Scan for the cell matching the given text and deliver its (X, Y) coordinate at center. 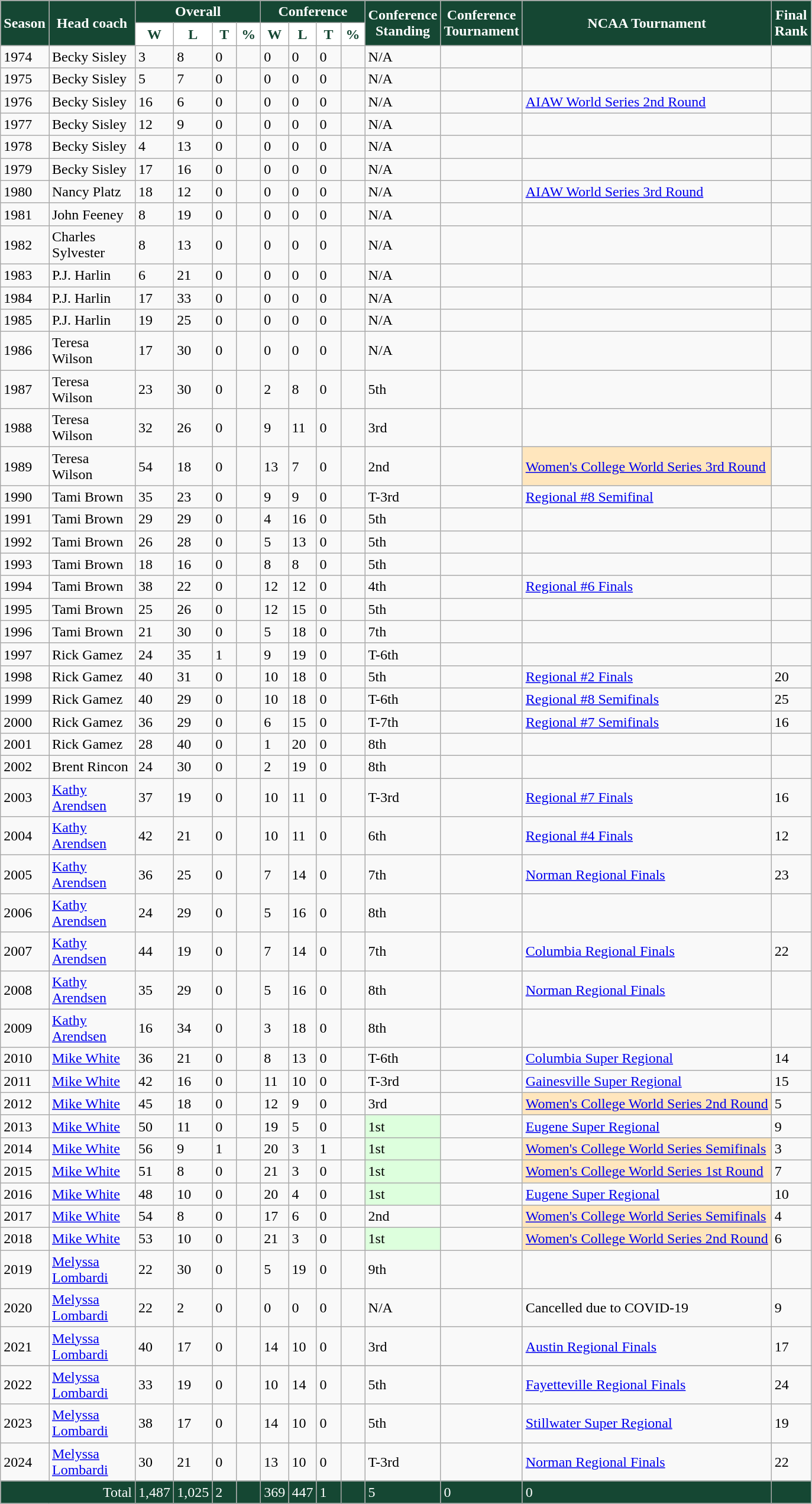
1990 (25, 497)
Columbia Regional Finals (647, 951)
1991 (25, 519)
Total (68, 1492)
1987 (25, 389)
1980 (25, 192)
48 (155, 1194)
2017 (25, 1217)
1,025 (193, 1492)
Regional #8 Semifinal (647, 497)
2014 (25, 1149)
Brent Rincon (92, 767)
2023 (25, 1423)
1989 (25, 466)
2024 (25, 1462)
2010 (25, 1059)
Stillwater Super Regional (647, 1423)
1986 (25, 351)
6th (403, 836)
2016 (25, 1194)
32 (155, 428)
AIAW World Series 3rd Round (647, 192)
31 (193, 677)
2008 (25, 990)
Regional #6 Finals (647, 587)
1984 (25, 297)
2004 (25, 836)
AIAW World Series 2nd Round (647, 102)
37 (155, 797)
369 (274, 1492)
FinalRank (791, 23)
Regional #4 Finals (647, 836)
Head coach (92, 23)
Women's College World Series 1st Round (647, 1171)
1992 (25, 542)
Gainesville Super Regional (647, 1081)
2015 (25, 1171)
53 (155, 1239)
2000 (25, 722)
NCAA Tournament (647, 23)
1999 (25, 699)
T-7th (403, 722)
Season (25, 23)
2006 (25, 913)
1993 (25, 564)
1998 (25, 677)
1,487 (155, 1492)
1975 (25, 79)
Regional #7 Semifinals (647, 722)
2022 (25, 1385)
1978 (25, 147)
1985 (25, 321)
Nancy Platz (92, 192)
2020 (25, 1308)
1996 (25, 632)
56 (155, 1149)
Regional #2 Finals (647, 677)
Austin Regional Finals (647, 1346)
Fayetteville Regional Finals (647, 1385)
1995 (25, 609)
2005 (25, 874)
Columbia Super Regional (647, 1059)
1979 (25, 169)
1974 (25, 57)
1994 (25, 587)
45 (155, 1104)
1976 (25, 102)
2018 (25, 1239)
1997 (25, 654)
2011 (25, 1081)
447 (303, 1492)
Conference (313, 12)
9th (403, 1269)
50 (155, 1126)
2013 (25, 1126)
Women's College World Series 3rd Round (647, 466)
2009 (25, 1028)
Regional #8 Semifinals (647, 699)
1981 (25, 214)
ConferenceTournament (481, 23)
2007 (25, 951)
John Feeney (92, 214)
2019 (25, 1269)
51 (155, 1171)
2021 (25, 1346)
4th (403, 587)
2001 (25, 745)
1982 (25, 245)
Regional #7 Finals (647, 797)
34 (193, 1028)
Overall (198, 12)
2012 (25, 1104)
1977 (25, 124)
1983 (25, 275)
1988 (25, 428)
Cancelled due to COVID-19 (647, 1308)
2002 (25, 767)
Charles Sylvester (92, 245)
2003 (25, 797)
44 (155, 951)
ConferenceStanding (403, 23)
